Return [X, Y] of the center of cell containing provided text 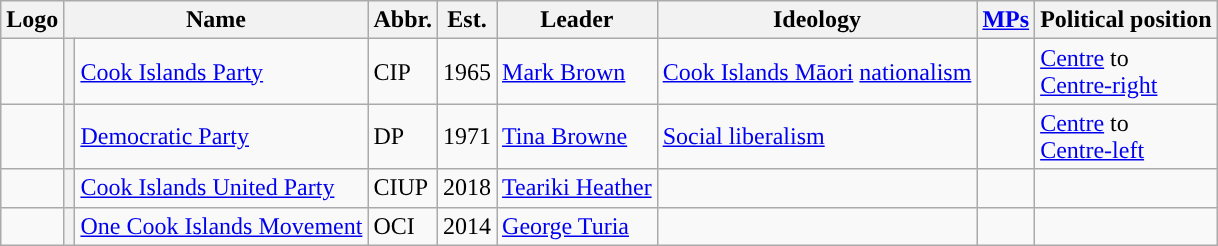
One Cook Islands Movement [222, 226]
Cook Islands United Party [222, 188]
Centre toCentre-right [1126, 72]
CIP [403, 72]
1965 [466, 72]
Leader [578, 20]
Cook Islands Māori nationalism [817, 72]
Social liberalism [817, 136]
CIUP [403, 188]
MPs [1006, 20]
Teariki Heather [578, 188]
Mark Brown [578, 72]
Abbr. [403, 20]
1971 [466, 136]
DP [403, 136]
Est. [466, 20]
2018 [466, 188]
OCI [403, 226]
2014 [466, 226]
Political position [1126, 20]
Tina Browne [578, 136]
Cook Islands Party [222, 72]
Name [216, 20]
George Turia [578, 226]
Centre toCentre-left [1126, 136]
Ideology [817, 20]
Logo [32, 20]
Democratic Party [222, 136]
